Locate the cell with the specified text and output its (x, y) center coordinate. 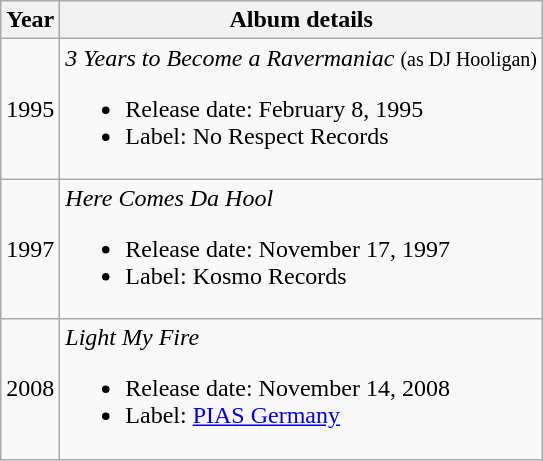
3 Years to Become a Ravermaniac (as DJ Hooligan)Release date: February 8, 1995Label: No Respect Records (302, 109)
2008 (30, 389)
Here Comes Da HoolRelease date: November 17, 1997Label: Kosmo Records (302, 249)
1997 (30, 249)
Album details (302, 20)
Year (30, 20)
1995 (30, 109)
Light My FireRelease date: November 14, 2008Label: PIAS Germany (302, 389)
